Identify which cell holds the provided text, then report its (X, Y) central coordinate. 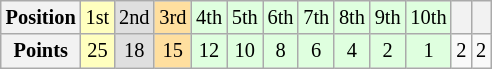
8 (281, 51)
7th (316, 17)
2nd (134, 17)
1st (98, 17)
25 (98, 51)
9th (388, 17)
4 (352, 51)
1 (429, 51)
12 (209, 51)
Position (41, 17)
18 (134, 51)
6 (316, 51)
5th (245, 17)
Points (41, 51)
8th (352, 17)
4th (209, 17)
15 (172, 51)
3rd (172, 17)
10 (245, 51)
6th (281, 17)
10th (429, 17)
